Locate the cell with the specified text and output its (X, Y) center coordinate. 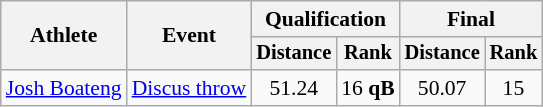
Discus throw (190, 88)
50.07 (442, 88)
Final (471, 19)
15 (514, 88)
Athlete (64, 36)
Event (190, 36)
Josh Boateng (64, 88)
Qualification (325, 19)
16 qB (368, 88)
51.24 (294, 88)
